Capture the cell that displays the provided text and extract its (x, y) central coordinate. 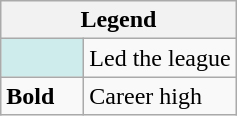
Bold (42, 96)
Legend (118, 20)
Career high (160, 96)
Led the league (160, 58)
